Search for the cell housing the specified text and yield its (x, y) center coordinate. 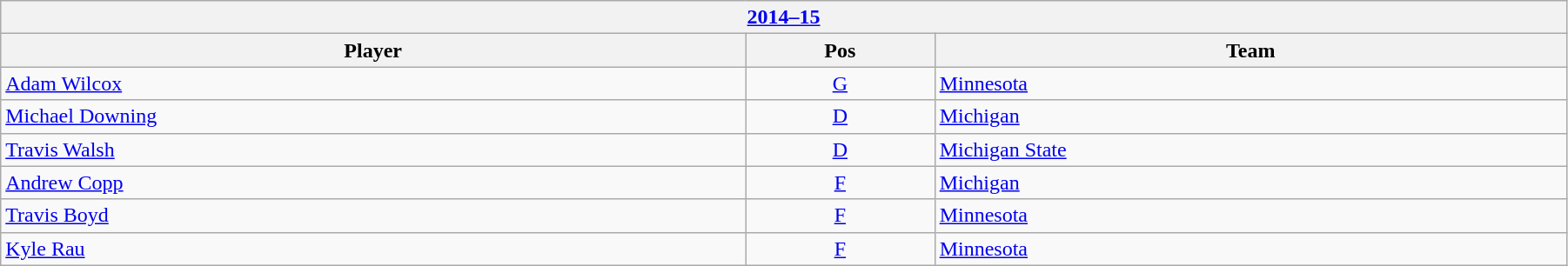
Andrew Copp (373, 183)
Team (1250, 50)
Travis Walsh (373, 150)
Michigan State (1250, 150)
Kyle Rau (373, 249)
Player (373, 50)
G (841, 83)
Pos (841, 50)
Travis Boyd (373, 216)
Michael Downing (373, 116)
2014–15 (784, 17)
Adam Wilcox (373, 83)
